Scan for the cell matching the given text and deliver its [X, Y] coordinate at center. 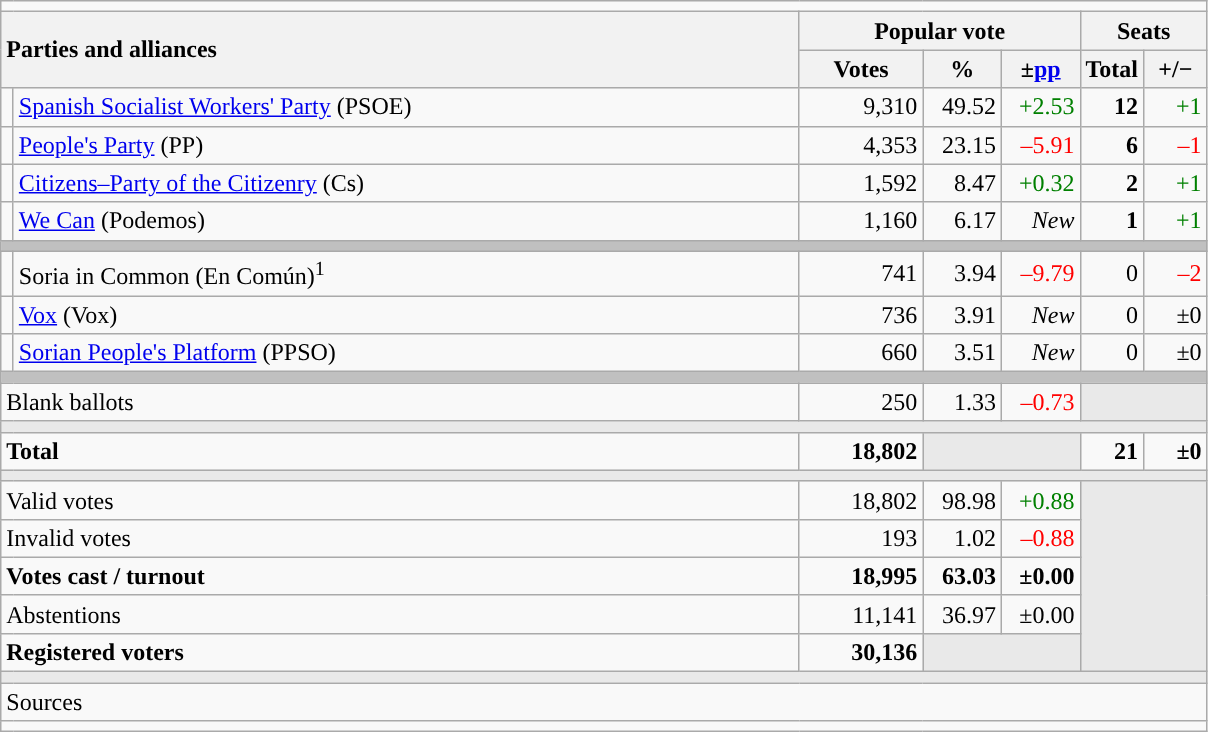
8.47 [962, 183]
–5.91 [1040, 145]
1,592 [861, 183]
193 [861, 538]
±pp [1040, 69]
6.17 [962, 221]
1 [1112, 221]
–0.88 [1040, 538]
3.51 [962, 353]
1.33 [962, 402]
Blank ballots [400, 402]
3.94 [962, 274]
Parties and alliances [400, 50]
736 [861, 315]
660 [861, 353]
741 [861, 274]
4,353 [861, 145]
Valid votes [400, 500]
2 [1112, 183]
–9.79 [1040, 274]
23.15 [962, 145]
–2 [1176, 274]
6 [1112, 145]
63.03 [962, 576]
250 [861, 402]
Sorian People's Platform (PPSO) [406, 353]
People's Party (PP) [406, 145]
+/− [1176, 69]
3.91 [962, 315]
21 [1112, 451]
Votes [861, 69]
Popular vote [940, 31]
+0.32 [1040, 183]
30,136 [861, 652]
Abstentions [400, 614]
+0.88 [1040, 500]
–0.73 [1040, 402]
% [962, 69]
Invalid votes [400, 538]
Soria in Common (En Común)1 [406, 274]
12 [1112, 107]
1,160 [861, 221]
We Can (Podemos) [406, 221]
Citizens–Party of the Citizenry (Cs) [406, 183]
–1 [1176, 145]
Spanish Socialist Workers' Party (PSOE) [406, 107]
Votes cast / turnout [400, 576]
Seats [1144, 31]
9,310 [861, 107]
49.52 [962, 107]
Registered voters [400, 652]
+2.53 [1040, 107]
36.97 [962, 614]
18,995 [861, 576]
Vox (Vox) [406, 315]
Sources [604, 702]
1.02 [962, 538]
98.98 [962, 500]
11,141 [861, 614]
